Identify which cell holds the provided text, then report its [X, Y] central coordinate. 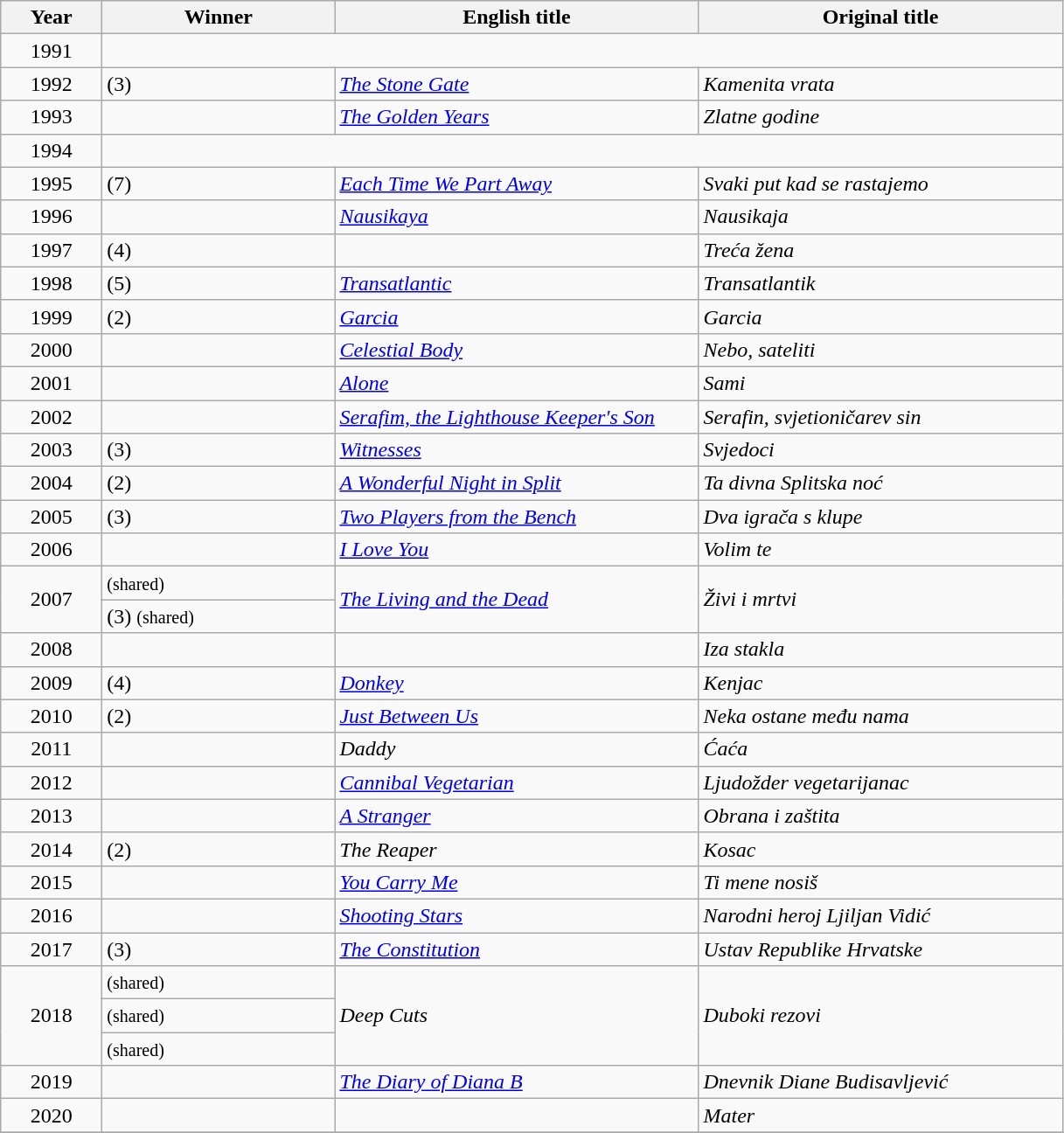
1996 [52, 217]
2008 [52, 650]
Donkey [517, 683]
Mater [880, 1116]
Winner [219, 17]
Original title [880, 17]
Daddy [517, 749]
1999 [52, 316]
Iza stakla [880, 650]
2009 [52, 683]
Svjedoci [880, 450]
Živi i mrtvi [880, 600]
Neka ostane među nama [880, 716]
2015 [52, 882]
2000 [52, 350]
The Constitution [517, 949]
A Wonderful Night in Split [517, 483]
1997 [52, 250]
1995 [52, 184]
Year [52, 17]
1991 [52, 51]
English title [517, 17]
A Stranger [517, 816]
2010 [52, 716]
Ćaća [880, 749]
Volim te [880, 550]
The Golden Years [517, 117]
You Carry Me [517, 882]
Serafim, the Lighthouse Keeper's Son [517, 417]
2014 [52, 849]
Deep Cuts [517, 1016]
The Stone Gate [517, 84]
The Living and the Dead [517, 600]
Ljudožder vegetarijanac [880, 782]
Two Players from the Bench [517, 517]
Nausikaya [517, 217]
Alone [517, 383]
2011 [52, 749]
(7) [219, 184]
2001 [52, 383]
1993 [52, 117]
Dva igrača s klupe [880, 517]
Just Between Us [517, 716]
2007 [52, 600]
2016 [52, 915]
2018 [52, 1016]
1992 [52, 84]
Shooting Stars [517, 915]
(3) (shared) [219, 616]
Ta divna Splitska noć [880, 483]
Dnevnik Diane Budisavljević [880, 1082]
Sami [880, 383]
Nebo, sateliti [880, 350]
2013 [52, 816]
Narodni heroj Ljiljan Vidić [880, 915]
I Love You [517, 550]
1998 [52, 283]
The Reaper [517, 849]
2003 [52, 450]
2002 [52, 417]
1994 [52, 150]
2004 [52, 483]
2005 [52, 517]
Ustav Republike Hrvatske [880, 949]
2006 [52, 550]
The Diary of Diana B [517, 1082]
Svaki put kad se rastajemo [880, 184]
Kamenita vrata [880, 84]
Each Time We Part Away [517, 184]
Kenjac [880, 683]
Ti mene nosiš [880, 882]
2020 [52, 1116]
Witnesses [517, 450]
2012 [52, 782]
Serafin, svjetioničarev sin [880, 417]
Nausikaja [880, 217]
Kosac [880, 849]
Celestial Body [517, 350]
Obrana i zaštita [880, 816]
Treća žena [880, 250]
Transatlantic [517, 283]
2017 [52, 949]
Transatlantik [880, 283]
(5) [219, 283]
2019 [52, 1082]
Cannibal Vegetarian [517, 782]
Zlatne godine [880, 117]
Duboki rezovi [880, 1016]
